Locate the cell with the specified text and output its [X, Y] center coordinate. 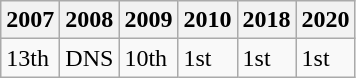
DNS [90, 58]
10th [148, 58]
13th [30, 58]
2007 [30, 20]
2020 [326, 20]
2018 [266, 20]
2009 [148, 20]
2010 [208, 20]
2008 [90, 20]
